Return (x, y) of the center of cell containing provided text 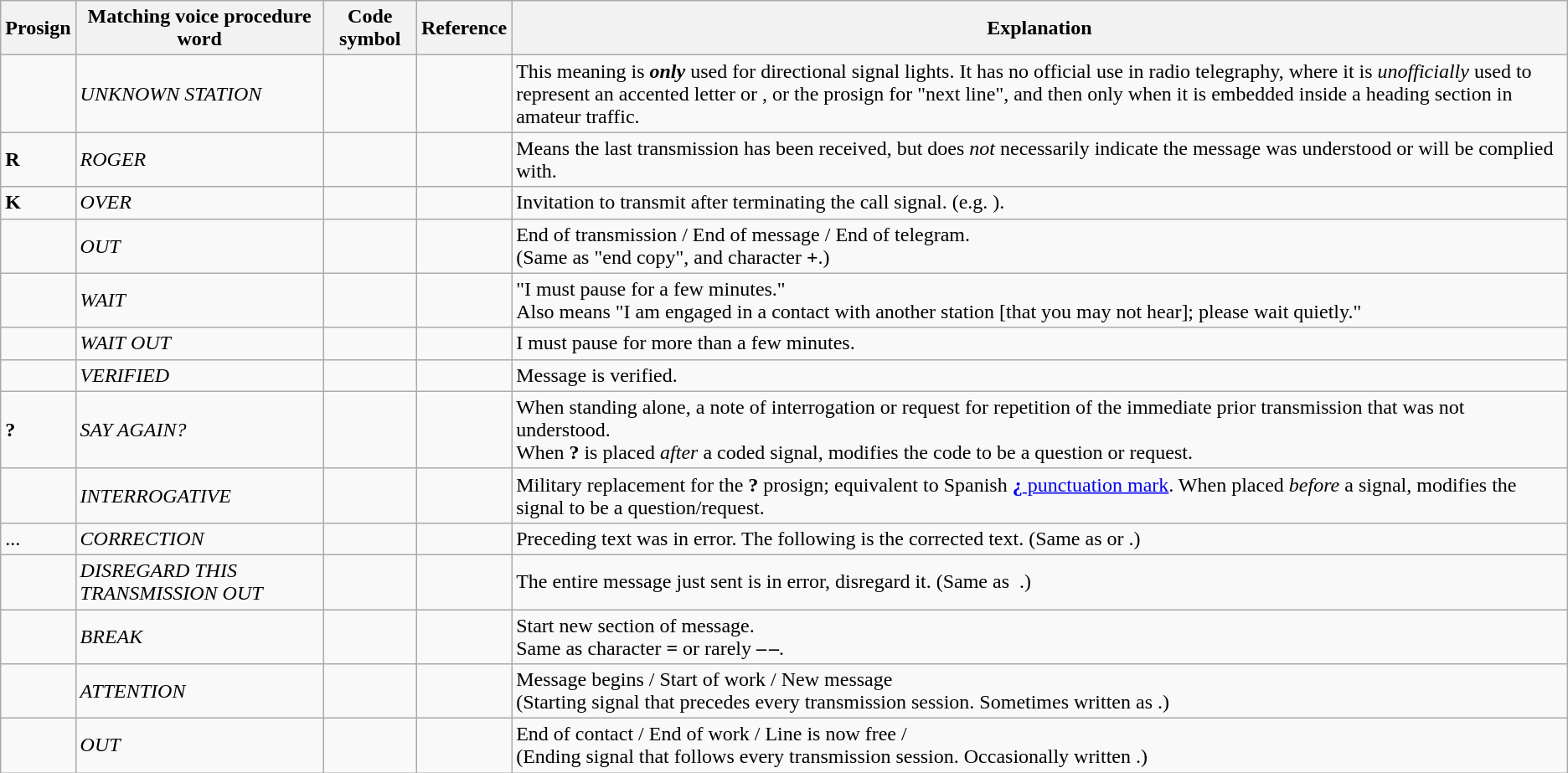
UNKNOWN STATION (199, 94)
Matching voice procedure word (199, 28)
I must pause for more than a few minutes. (1040, 343)
Start new section of message.Same as character = or rarely – –. (1040, 636)
"I must pause for a few minutes."Also means "I am engaged in a contact with another station [that you may not hear]; please wait quietly." (1040, 300)
Preceding text was in error. The following is the corrected text. (Same as or .) (1040, 539)
Explanation (1040, 28)
INTERROGATIVE (199, 496)
End of transmission / End of message / End of telegram.(Same as "end copy", and character +.) (1040, 246)
CORRECTION (199, 539)
WAIT (199, 300)
Reference (464, 28)
Prosign (39, 28)
K (39, 203)
BREAK (199, 636)
Means the last transmission has been received, but does not necessarily indicate the message was understood or will be complied with. (1040, 159)
Invitation to transmit after terminating the call signal. (e.g. ). (1040, 203)
ATTENTION (199, 692)
... (39, 539)
SAY AGAIN? (199, 430)
R (39, 159)
ROGER (199, 159)
End of contact / End of work / Line is now free / (Ending signal that follows every transmission session. Occasionally written .) (1040, 745)
DISREGARD THIS TRANSMISSION OUT (199, 581)
WAIT OUT (199, 343)
OVER (199, 203)
? (39, 430)
Code symbol (370, 28)
Message begins / Start of work / New message(Starting signal that precedes every transmission session. Sometimes written as .) (1040, 692)
Message is verified. (1040, 375)
The entire message just sent is in error, disregard it. (Same as .) (1040, 581)
VERIFIED (199, 375)
